Capture the cell that displays the provided text and extract its [x, y] central coordinate. 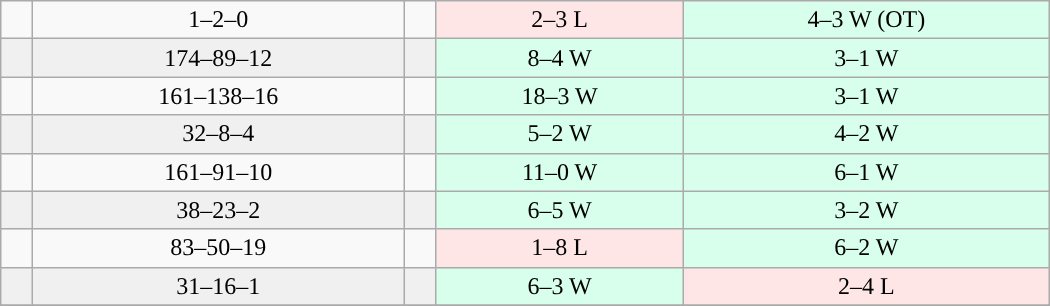
83–50–19 [218, 248]
6–3 W [560, 286]
6–5 W [560, 210]
6–1 W [866, 172]
1–8 L [560, 248]
2–4 L [866, 286]
6–2 W [866, 248]
3–2 W [866, 210]
5–2 W [560, 134]
11–0 W [560, 172]
161–138–16 [218, 96]
161–91–10 [218, 172]
8–4 W [560, 58]
31–16–1 [218, 286]
32–8–4 [218, 134]
38–23–2 [218, 210]
18–3 W [560, 96]
174–89–12 [218, 58]
4–3 W (OT) [866, 20]
4–2 W [866, 134]
1–2–0 [218, 20]
2–3 L [560, 20]
